Scan for the cell matching the given text and deliver its [x, y] coordinate at center. 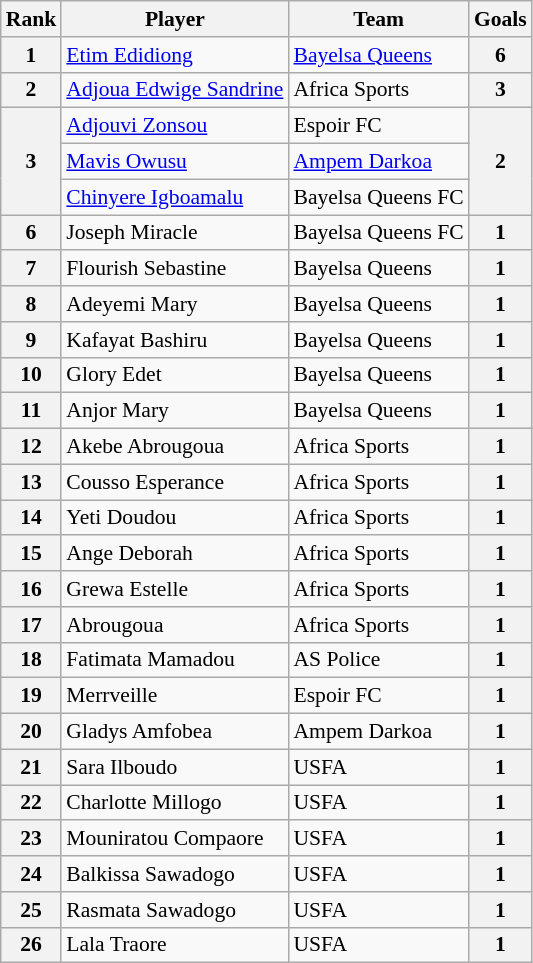
Rank [32, 19]
23 [32, 839]
26 [32, 945]
22 [32, 803]
Balkissa Sawadogo [174, 874]
14 [32, 518]
Kafayat Bashiru [174, 340]
12 [32, 447]
Cousso Esperance [174, 482]
17 [32, 625]
Yeti Doudou [174, 518]
Glory Edet [174, 375]
18 [32, 660]
Abrougoua [174, 625]
Ange Deborah [174, 554]
7 [32, 269]
10 [32, 375]
9 [32, 340]
Lala Traore [174, 945]
21 [32, 767]
Mavis Owusu [174, 162]
13 [32, 482]
Mouniratou Compaore [174, 839]
16 [32, 589]
Goals [500, 19]
Merrveille [174, 696]
Fatimata Mamadou [174, 660]
Chinyere Igboamalu [174, 197]
Rasmata Sawadogo [174, 910]
Gladys Amfobea [174, 732]
Team [378, 19]
Etim Edidiong [174, 55]
25 [32, 910]
Player [174, 19]
Sara Ilboudo [174, 767]
Adjouvi Zonsou [174, 126]
Adjoua Edwige Sandrine [174, 90]
Flourish Sebastine [174, 269]
Adeyemi Mary [174, 304]
24 [32, 874]
Grewa Estelle [174, 589]
Anjor Mary [174, 411]
Charlotte Millogo [174, 803]
11 [32, 411]
AS Police [378, 660]
8 [32, 304]
20 [32, 732]
19 [32, 696]
15 [32, 554]
Akebe Abrougoua [174, 447]
Joseph Miracle [174, 233]
